Output the (x, y) coordinate of the center of the cell containing the given text.  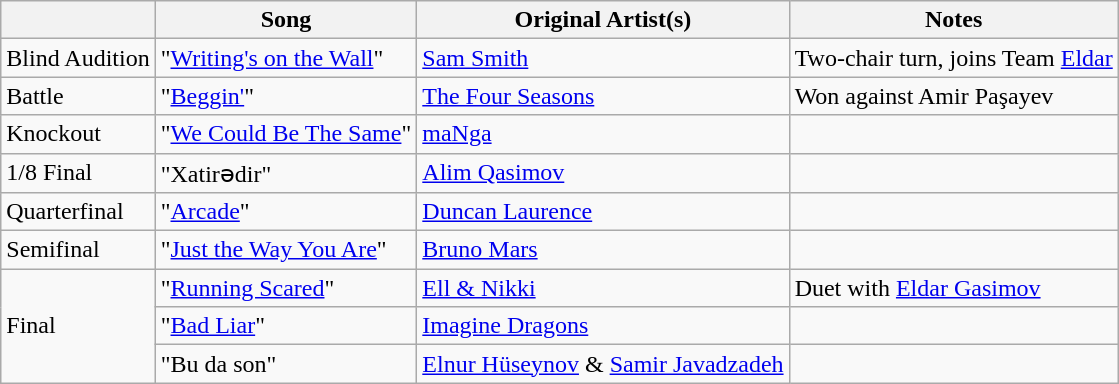
Alim Qasimov (603, 173)
Battle (78, 96)
Two-chair turn, joins Team Eldar (954, 58)
Song (286, 20)
"Writing's on the Wall" (286, 58)
Imagine Dragons (603, 326)
Blind Audition (78, 58)
Ell & Nikki (603, 288)
1/8 Final (78, 173)
Bruno Mars (603, 250)
"Beggin'" (286, 96)
Semifinal (78, 250)
"Arcade" (286, 212)
"Bad Liar" (286, 326)
The Four Seasons (603, 96)
Duncan Laurence (603, 212)
Knockout (78, 134)
Duet with Eldar Gasimov (954, 288)
Notes (954, 20)
"Just the Way You Are" (286, 250)
Sam Smith (603, 58)
"Running Scared" (286, 288)
Final (78, 326)
Elnur Hüseynov & Samir Javadzadeh (603, 364)
"Xatirədir" (286, 173)
maNga (603, 134)
Won against Amir Paşayev (954, 96)
"Bu da son" (286, 364)
Quarterfinal (78, 212)
Original Artist(s) (603, 20)
"We Could Be The Same" (286, 134)
